From the cell containing the given text, extract its center point as (x, y) coordinate. 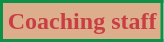
Coaching staff (82, 22)
